From the cell containing the given text, extract its center point as (x, y) coordinate. 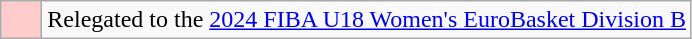
Relegated to the 2024 FIBA U18 Women's EuroBasket Division B (367, 20)
